Locate the cell with the specified text and output its [X, Y] center coordinate. 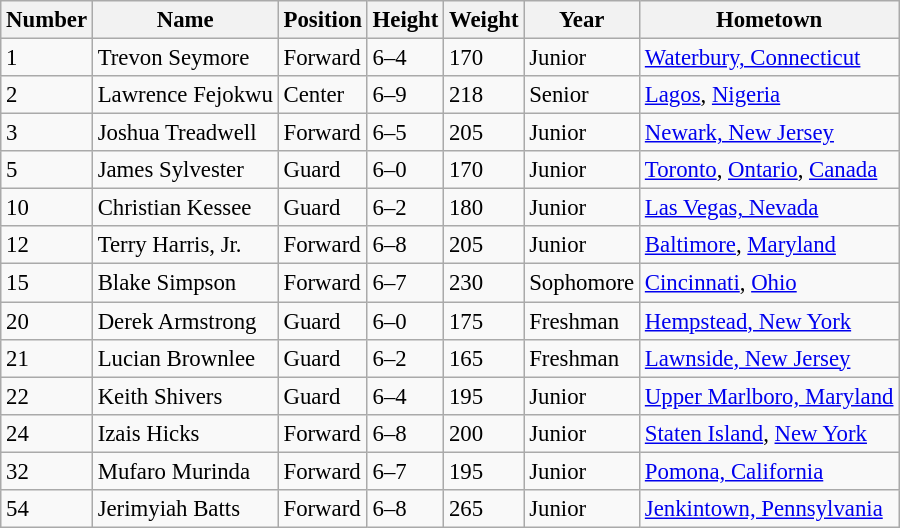
2 [47, 95]
Las Vegas, Nevada [770, 208]
230 [484, 283]
22 [47, 396]
Sophomore [582, 283]
10 [47, 208]
Staten Island, New York [770, 433]
3 [47, 133]
Lucian Brownlee [185, 358]
6–9 [405, 95]
32 [47, 471]
Lawrence Fejokwu [185, 95]
Position [322, 20]
Joshua Treadwell [185, 133]
20 [47, 321]
54 [47, 509]
Derek Armstrong [185, 321]
Blake Simpson [185, 283]
Trevon Seymore [185, 58]
21 [47, 358]
200 [484, 433]
Toronto, Ontario, Canada [770, 170]
Cincinnati, Ohio [770, 283]
Baltimore, Maryland [770, 245]
Lawnside, New Jersey [770, 358]
Hempstead, New York [770, 321]
265 [484, 509]
Jenkintown, Pennsylvania [770, 509]
Newark, New Jersey [770, 133]
165 [484, 358]
Waterbury, Connecticut [770, 58]
Hometown [770, 20]
Upper Marlboro, Maryland [770, 396]
Izais Hicks [185, 433]
Name [185, 20]
15 [47, 283]
Jerimyiah Batts [185, 509]
5 [47, 170]
6–5 [405, 133]
Weight [484, 20]
James Sylvester [185, 170]
1 [47, 58]
24 [47, 433]
218 [484, 95]
Mufaro Murinda [185, 471]
Senior [582, 95]
175 [484, 321]
Terry Harris, Jr. [185, 245]
Christian Kessee [185, 208]
Pomona, California [770, 471]
Number [47, 20]
12 [47, 245]
Height [405, 20]
Year [582, 20]
180 [484, 208]
Lagos, Nigeria [770, 95]
Center [322, 95]
Keith Shivers [185, 396]
